From the cell containing the given text, extract its center point as [X, Y] coordinate. 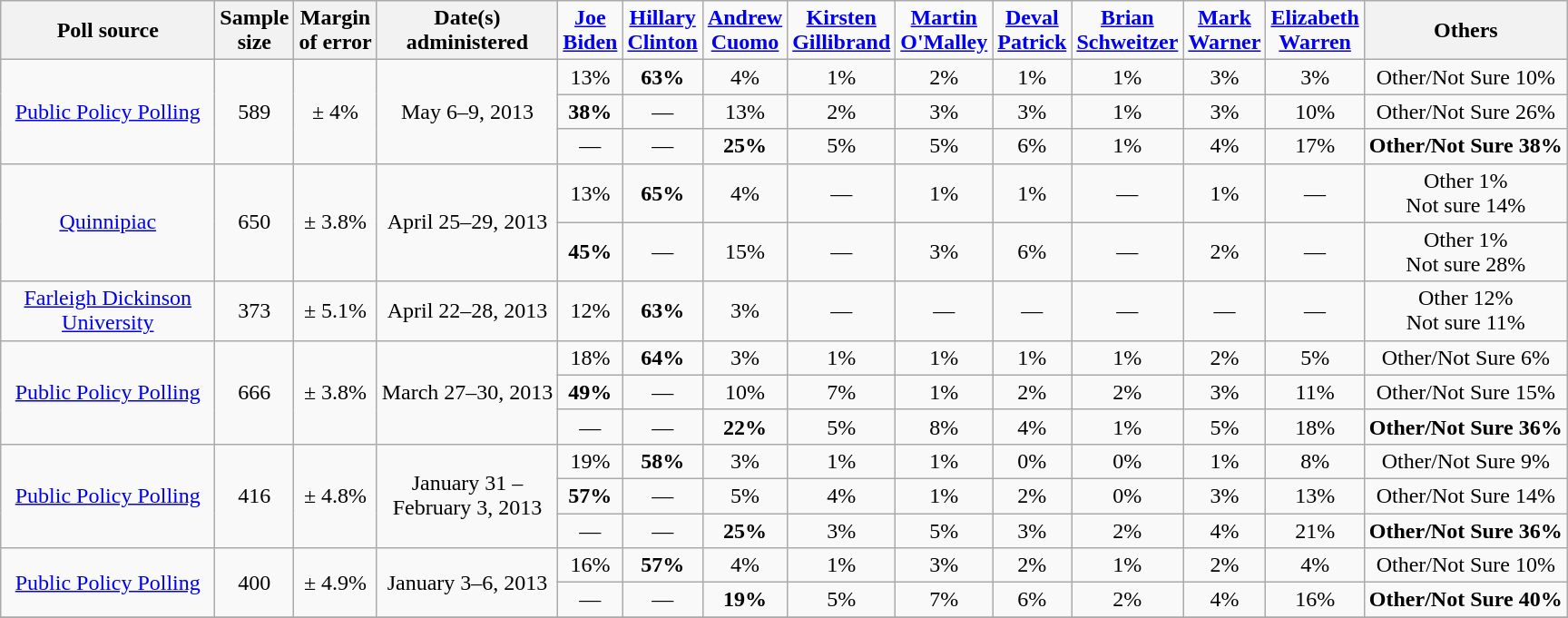
± 4.8% [336, 495]
17% [1315, 146]
Poll source [108, 31]
Other 1%Not sure 14% [1465, 192]
Other/Not Sure 38% [1465, 146]
MarkWarner [1225, 31]
Samplesize [254, 31]
KirstenGillibrand [842, 31]
22% [744, 427]
58% [662, 461]
JoeBiden [590, 31]
Other/Not Sure 26% [1465, 112]
Other 12%Not sure 11% [1465, 310]
12% [590, 310]
Others [1465, 31]
AndrewCuomo [744, 31]
Margin of error [336, 31]
Other/Not Sure 6% [1465, 358]
± 4% [336, 112]
65% [662, 192]
May 6–9, 2013 [467, 112]
Farleigh Dickinson University [108, 310]
Other/Not Sure 14% [1465, 495]
January 31 –February 3, 2013 [467, 495]
January 3–6, 2013 [467, 583]
49% [590, 392]
Date(s) administered [467, 31]
April 25–29, 2013 [467, 222]
Other/Not Sure 40% [1465, 600]
DevalPatrick [1033, 31]
BrianSchweitzer [1127, 31]
April 22–28, 2013 [467, 310]
± 4.9% [336, 583]
Quinnipiac [108, 222]
400 [254, 583]
Other/Not Sure 9% [1465, 461]
666 [254, 392]
373 [254, 310]
650 [254, 222]
ElizabethWarren [1315, 31]
11% [1315, 392]
416 [254, 495]
38% [590, 112]
21% [1315, 531]
± 5.1% [336, 310]
HillaryClinton [662, 31]
MartinO'Malley [944, 31]
15% [744, 252]
Other 1%Not sure 28% [1465, 252]
Other/Not Sure 15% [1465, 392]
March 27–30, 2013 [467, 392]
45% [590, 252]
589 [254, 112]
64% [662, 358]
